Determine the (X, Y) coordinate at the center of the cell enclosing the given text.  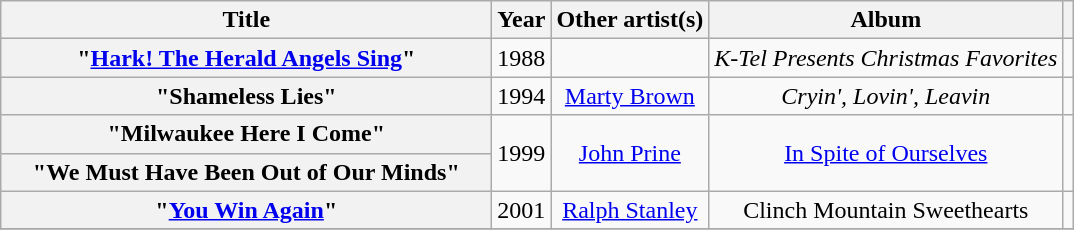
Album (886, 20)
"Hark! The Herald Angels Sing" (246, 58)
K-Tel Presents Christmas Favorites (886, 58)
Other artist(s) (630, 20)
Title (246, 20)
Year (522, 20)
"You Win Again" (246, 210)
"Milwaukee Here I Come" (246, 134)
"Shameless Lies" (246, 96)
In Spite of Ourselves (886, 153)
"We Must Have Been Out of Our Minds" (246, 172)
1988 (522, 58)
Clinch Mountain Sweethearts (886, 210)
1994 (522, 96)
John Prine (630, 153)
Ralph Stanley (630, 210)
2001 (522, 210)
Marty Brown (630, 96)
Cryin', Lovin', Leavin (886, 96)
1999 (522, 153)
